Pinpoint the cell where the given text exists, returning its [X, Y] midpoint coordinate. 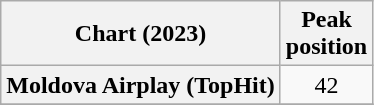
42 [326, 85]
Peakposition [326, 34]
Chart (2023) [141, 34]
Moldova Airplay (TopHit) [141, 85]
